Detect which cell encompasses the target text, then output its (X, Y) center coordinate. 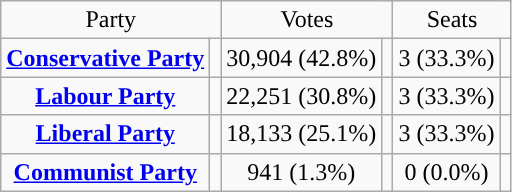
941 (1.3%) (302, 172)
Communist Party (106, 172)
Liberal Party (106, 134)
Party (111, 20)
Labour Party (106, 96)
Votes (307, 20)
22,251 (30.8%) (302, 96)
0 (0.0%) (446, 172)
Conservative Party (106, 58)
18,133 (25.1%) (302, 134)
Seats (452, 20)
30,904 (42.8%) (302, 58)
